Search for the cell housing the specified text and yield its [X, Y] center coordinate. 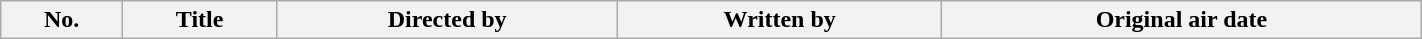
Directed by [448, 20]
Written by [780, 20]
No. [62, 20]
Title [200, 20]
Original air date [1182, 20]
